Scan for the cell matching the given text and deliver its (X, Y) coordinate at center. 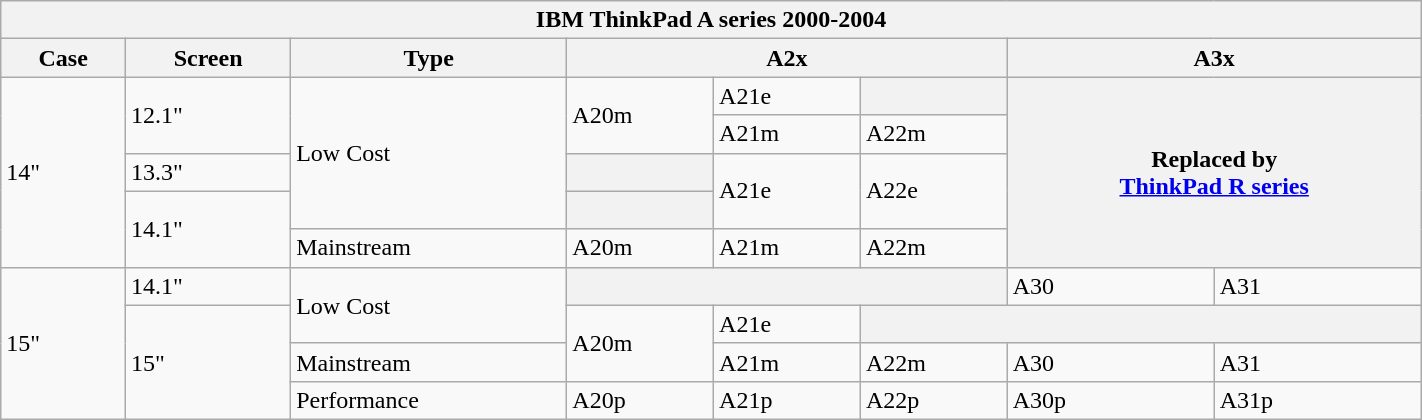
A2x (787, 58)
Performance (429, 400)
Case (64, 58)
12.1" (208, 115)
A21p (788, 400)
14" (64, 172)
Replaced by ThinkPad R series (1214, 172)
A20p (640, 400)
Type (429, 58)
13.3" (208, 172)
A22p (934, 400)
A30p (1110, 400)
Screen (208, 58)
A22e (934, 191)
IBM ThinkPad A series 2000-2004 (711, 20)
A3x (1214, 58)
A31p (1318, 400)
